Search for the cell housing the specified text and yield its (x, y) center coordinate. 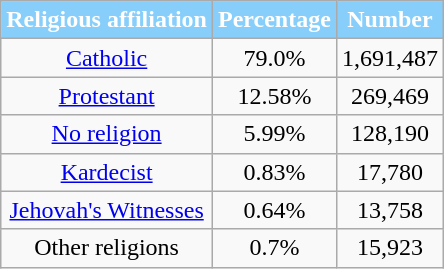
79.0% (274, 58)
0.7% (274, 248)
12.58% (274, 96)
No religion (107, 134)
Other religions (107, 248)
17,780 (390, 172)
Religious affiliation (107, 20)
1,691,487 (390, 58)
Protestant (107, 96)
5.99% (274, 134)
Number (390, 20)
0.83% (274, 172)
Kardecist (107, 172)
Jehovah's Witnesses (107, 210)
13,758 (390, 210)
128,190 (390, 134)
0.64% (274, 210)
269,469 (390, 96)
Percentage (274, 20)
Catholic (107, 58)
15,923 (390, 248)
